Find where the given text appears and provide that cell's center as [x, y] coordinate. 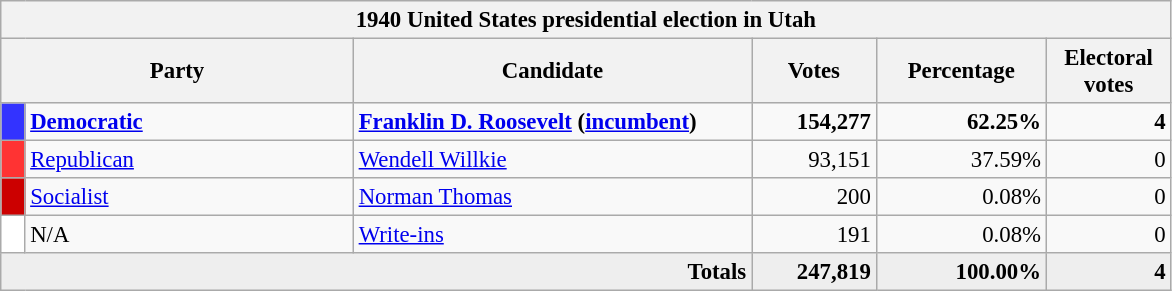
4 [1108, 122]
Electoral votes [1108, 72]
Norman Thomas [552, 197]
93,151 [814, 160]
Votes [814, 72]
Republican [189, 160]
Democratic [189, 122]
200 [814, 197]
Franklin D. Roosevelt (incumbent) [552, 122]
Socialist [189, 197]
154,277 [814, 122]
37.59% [961, 160]
1940 United States presidential election in Utah [586, 20]
Party [178, 72]
Candidate [552, 72]
Write-ins [552, 235]
191 [814, 235]
62.25% [961, 122]
Percentage [961, 72]
Wendell Willkie [552, 160]
N/A [189, 235]
